Pinpoint the cell where the given text exists, returning its [X, Y] midpoint coordinate. 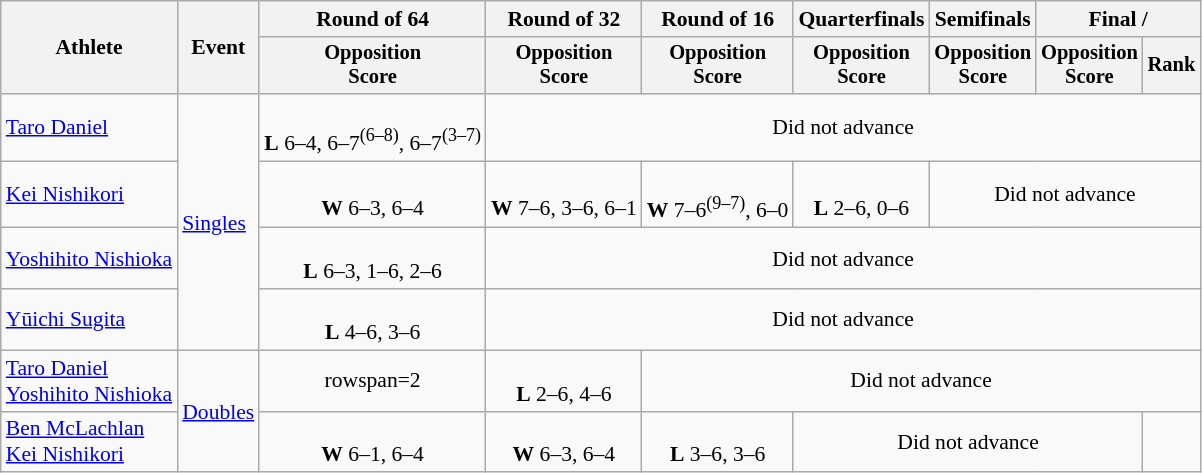
L 6–4, 6–7(6–8), 6–7(3–7) [372, 128]
Taro DanielYoshihito Nishioka [89, 380]
W 7–6, 3–6, 6–1 [564, 194]
Ben McLachlanKei Nishikori [89, 442]
Rank [1172, 66]
Round of 64 [372, 19]
Singles [218, 222]
Yoshihito Nishioka [89, 258]
Yūichi Sugita [89, 320]
Taro Daniel [89, 128]
L 3–6, 3–6 [718, 442]
Event [218, 48]
L 2–6, 4–6 [564, 380]
L 6–3, 1–6, 2–6 [372, 258]
Quarterfinals [861, 19]
Athlete [89, 48]
Doubles [218, 411]
rowspan=2 [372, 380]
L 4–6, 3–6 [372, 320]
Semifinals [982, 19]
Kei Nishikori [89, 194]
Final / [1118, 19]
L 2–6, 0–6 [861, 194]
Round of 32 [564, 19]
W 6–1, 6–4 [372, 442]
W 7–6(9–7), 6–0 [718, 194]
Round of 16 [718, 19]
